Provide the [x, y] coordinate of the cell's center where the given text is located.  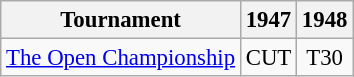
CUT [268, 58]
1948 [325, 20]
The Open Championship [121, 58]
Tournament [121, 20]
T30 [325, 58]
1947 [268, 20]
